From the cell containing the given text, extract its center point as (x, y) coordinate. 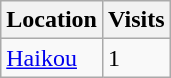
Location (52, 20)
1 (136, 58)
Visits (136, 20)
Haikou (52, 58)
